Extract the (X, Y) coordinate from the center of the cell holding the provided text.  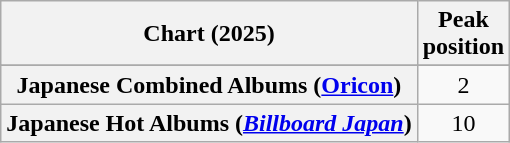
2 (463, 85)
Peakposition (463, 34)
Japanese Hot Albums (Billboard Japan) (209, 123)
10 (463, 123)
Chart (2025) (209, 34)
Japanese Combined Albums (Oricon) (209, 85)
